Search for the cell housing the specified text and yield its (X, Y) center coordinate. 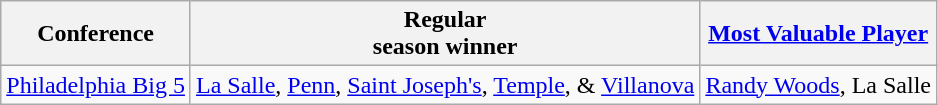
La Salle, Penn, Saint Joseph's, Temple, & Villanova (444, 85)
Randy Woods, La Salle (818, 85)
Philadelphia Big 5 (96, 85)
Conference (96, 34)
Regular season winner (444, 34)
Most Valuable Player (818, 34)
